From the cell containing the given text, extract its center point as [x, y] coordinate. 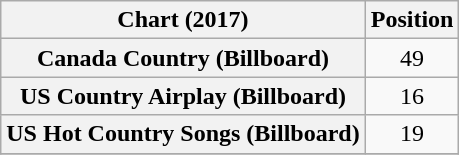
Canada Country (Billboard) [183, 58]
16 [412, 96]
US Hot Country Songs (Billboard) [183, 134]
19 [412, 134]
Chart (2017) [183, 20]
US Country Airplay (Billboard) [183, 96]
Position [412, 20]
49 [412, 58]
